Locate the cell with the specified text and output its [X, Y] center coordinate. 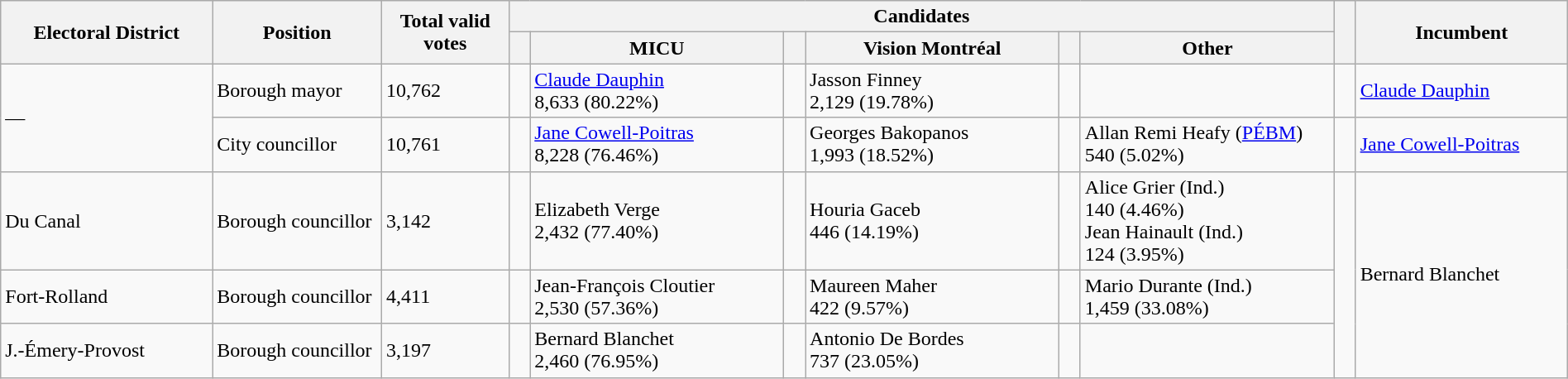
City councillor [298, 144]
Jane Cowell-Poitras [1461, 144]
Houria Gaceb446 (14.19%) [933, 220]
3,197 [446, 351]
Incumbent [1461, 32]
Alice Grier (Ind.)140 (4.46%)Jean Hainault (Ind.)124 (3.95%) [1207, 220]
3,142 [446, 220]
Claude Dauphin [1461, 91]
Jasson Finney2,129 (19.78%) [933, 91]
MICU [657, 48]
Allan Remi Heafy (PÉBM)540 (5.02%) [1207, 144]
Elizabeth Verge2,432 (77.40%) [657, 220]
J.-Émery-Provost [107, 351]
Georges Bakopanos1,993 (18.52%) [933, 144]
Position [298, 32]
Candidates [921, 17]
Jane Cowell-Poitras8,228 (76.46%) [657, 144]
Bernard Blanchet2,460 (76.95%) [657, 351]
Mario Durante (Ind.)1,459 (33.08%) [1207, 296]
Antonio De Bordes737 (23.05%) [933, 351]
Fort-Rolland [107, 296]
Bernard Blanchet [1461, 275]
Du Canal [107, 220]
Electoral District [107, 32]
Vision Montréal [933, 48]
Claude Dauphin8,633 (80.22%) [657, 91]
4,411 [446, 296]
Maureen Maher422 (9.57%) [933, 296]
Jean-François Cloutier2,530 (57.36%) [657, 296]
Other [1207, 48]
10,761 [446, 144]
— [107, 118]
Borough mayor [298, 91]
10,762 [446, 91]
Total valid votes [446, 32]
